Search for the cell housing the specified text and yield its [X, Y] center coordinate. 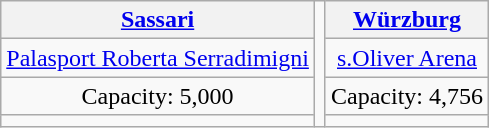
s.Oliver Arena [406, 58]
Sassari [158, 20]
Palasport Roberta Serradimigni [158, 58]
Capacity: 4,756 [406, 96]
Würzburg [406, 20]
Capacity: 5,000 [158, 96]
